Determine the (X, Y) coordinate at the center of the cell enclosing the given text.  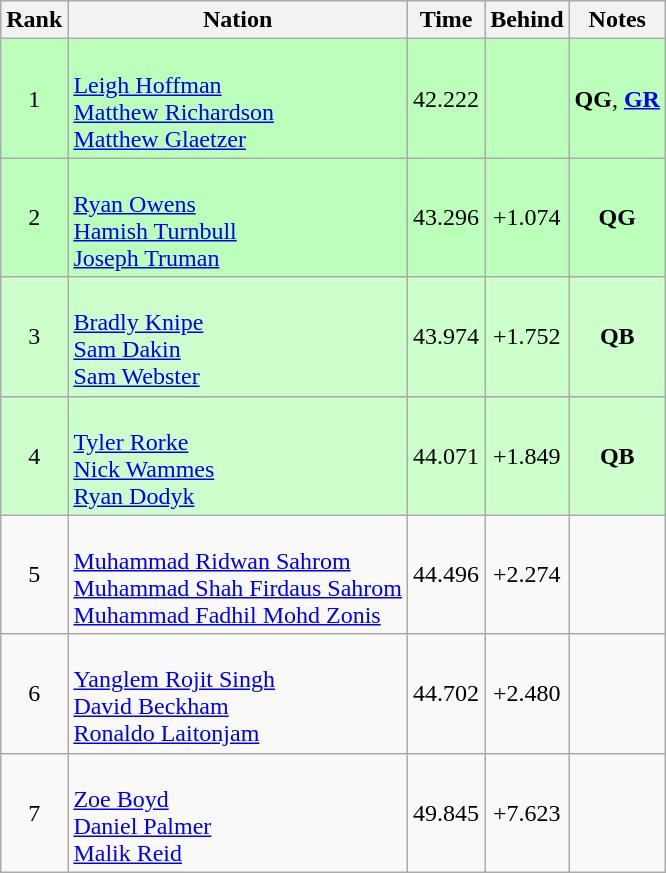
43.296 (446, 218)
44.702 (446, 694)
Yanglem Rojit SinghDavid BeckhamRonaldo Laitonjam (238, 694)
QG, GR (617, 98)
QG (617, 218)
Ryan OwensHamish TurnbullJoseph Truman (238, 218)
+1.849 (527, 456)
1 (34, 98)
7 (34, 812)
44.496 (446, 574)
Muhammad Ridwan SahromMuhammad Shah Firdaus SahromMuhammad Fadhil Mohd Zonis (238, 574)
Zoe BoydDaniel PalmerMalik Reid (238, 812)
+1.752 (527, 336)
+1.074 (527, 218)
Tyler RorkeNick WammesRyan Dodyk (238, 456)
2 (34, 218)
42.222 (446, 98)
Leigh HoffmanMatthew RichardsonMatthew Glaetzer (238, 98)
+7.623 (527, 812)
Bradly KnipeSam DakinSam Webster (238, 336)
Time (446, 20)
4 (34, 456)
Nation (238, 20)
3 (34, 336)
44.071 (446, 456)
+2.480 (527, 694)
Rank (34, 20)
Behind (527, 20)
43.974 (446, 336)
+2.274 (527, 574)
49.845 (446, 812)
6 (34, 694)
5 (34, 574)
Notes (617, 20)
